Scan for the cell matching the given text and deliver its (x, y) coordinate at center. 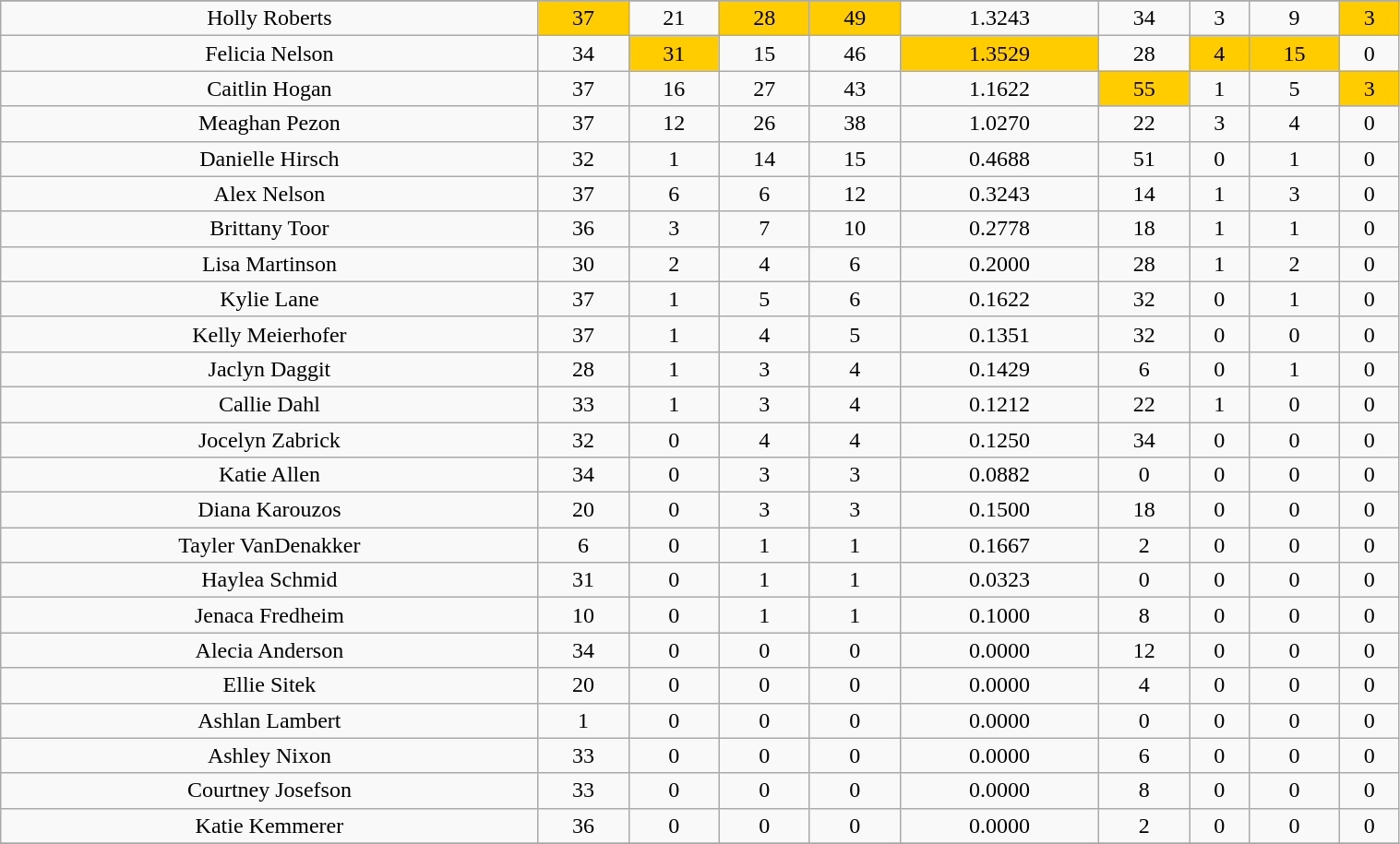
Danielle Hirsch (269, 159)
0.1429 (999, 369)
0.1622 (999, 299)
Meaghan Pezon (269, 124)
Tayler VanDenakker (269, 545)
49 (855, 18)
Ellie Sitek (269, 685)
0.1000 (999, 615)
0.4688 (999, 159)
26 (764, 124)
0.2778 (999, 229)
21 (674, 18)
0.0882 (999, 475)
51 (1144, 159)
Ashley Nixon (269, 755)
0.2000 (999, 264)
Courtney Josefson (269, 791)
Brittany Toor (269, 229)
0.1212 (999, 404)
1.0270 (999, 124)
Haylea Schmid (269, 580)
1.3529 (999, 53)
Kelly Meierhofer (269, 334)
Callie Dahl (269, 404)
30 (583, 264)
0.1500 (999, 510)
0.1351 (999, 334)
Caitlin Hogan (269, 89)
1.3243 (999, 18)
Felicia Nelson (269, 53)
Katie Kemmerer (269, 826)
Jocelyn Zabrick (269, 440)
46 (855, 53)
Jaclyn Daggit (269, 369)
27 (764, 89)
38 (855, 124)
Jenaca Fredheim (269, 615)
Kylie Lane (269, 299)
Lisa Martinson (269, 264)
7 (764, 229)
0.3243 (999, 194)
Katie Allen (269, 475)
0.1667 (999, 545)
Diana Karouzos (269, 510)
Alecia Anderson (269, 650)
55 (1144, 89)
9 (1294, 18)
0.0323 (999, 580)
16 (674, 89)
0.1250 (999, 440)
Alex Nelson (269, 194)
Holly Roberts (269, 18)
1.1622 (999, 89)
43 (855, 89)
Ashlan Lambert (269, 720)
